Scan for the cell matching the given text and deliver its (x, y) coordinate at center. 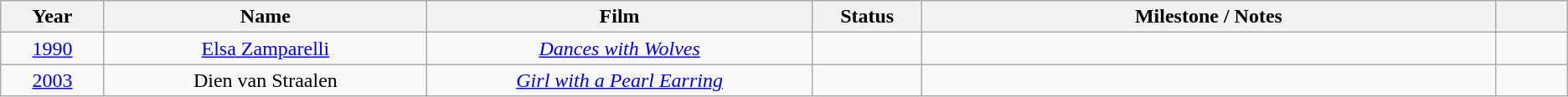
Status (868, 17)
Elsa Zamparelli (265, 48)
Milestone / Notes (1210, 17)
Film (620, 17)
Girl with a Pearl Earring (620, 80)
Dien van Straalen (265, 80)
1990 (52, 48)
Year (52, 17)
Dances with Wolves (620, 48)
Name (265, 17)
2003 (52, 80)
